From the cell containing the given text, extract its center point as (x, y) coordinate. 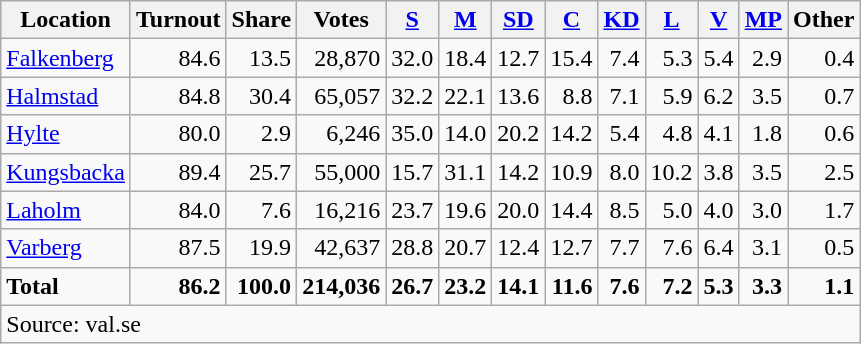
18.4 (466, 58)
5.0 (672, 210)
MP (763, 20)
2.5 (824, 172)
3.1 (763, 248)
20.7 (466, 248)
0.4 (824, 58)
84.0 (178, 210)
1.8 (763, 134)
42,637 (342, 248)
C (572, 20)
23.7 (412, 210)
M (466, 20)
16,216 (342, 210)
214,036 (342, 286)
89.4 (178, 172)
6.2 (718, 96)
1.1 (824, 286)
8.5 (622, 210)
L (672, 20)
30.4 (262, 96)
Turnout (178, 20)
0.5 (824, 248)
22.1 (466, 96)
32.0 (412, 58)
Halmstad (66, 96)
3.8 (718, 172)
13.5 (262, 58)
11.6 (572, 286)
Varberg (66, 248)
0.6 (824, 134)
32.2 (412, 96)
26.7 (412, 286)
3.0 (763, 210)
Location (66, 20)
5.9 (672, 96)
6,246 (342, 134)
19.9 (262, 248)
31.1 (466, 172)
10.2 (672, 172)
86.2 (178, 286)
13.6 (518, 96)
7.1 (622, 96)
55,000 (342, 172)
28,870 (342, 58)
KD (622, 20)
15.7 (412, 172)
3.3 (763, 286)
84.6 (178, 58)
7.2 (672, 286)
Share (262, 20)
4.0 (718, 210)
20.0 (518, 210)
65,057 (342, 96)
8.8 (572, 96)
6.4 (718, 248)
4.8 (672, 134)
12.4 (518, 248)
Falkenberg (66, 58)
15.4 (572, 58)
14.0 (466, 134)
Total (66, 286)
87.5 (178, 248)
20.2 (518, 134)
Hylte (66, 134)
7.4 (622, 58)
Votes (342, 20)
14.4 (572, 210)
14.1 (518, 286)
7.7 (622, 248)
19.6 (466, 210)
1.7 (824, 210)
8.0 (622, 172)
Source: val.se (430, 324)
25.7 (262, 172)
84.8 (178, 96)
0.7 (824, 96)
Laholm (66, 210)
SD (518, 20)
S (412, 20)
10.9 (572, 172)
80.0 (178, 134)
28.8 (412, 248)
4.1 (718, 134)
23.2 (466, 286)
Kungsbacka (66, 172)
35.0 (412, 134)
Other (824, 20)
100.0 (262, 286)
V (718, 20)
